Return the (X, Y) coordinate for the center point of the cell that contains the specified text.  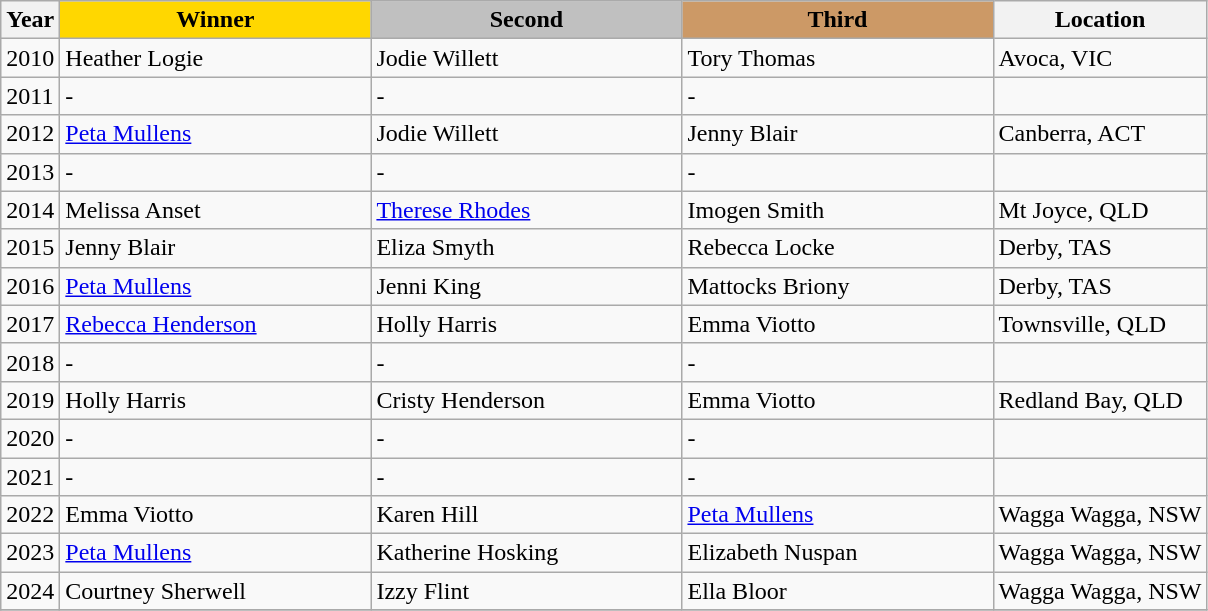
Imogen Smith (838, 210)
Tory Thomas (838, 58)
Mattocks Briony (838, 286)
Elizabeth Nuspan (838, 553)
Heather Logie (216, 58)
Courtney Sherwell (216, 591)
Second (526, 20)
Winner (216, 20)
Melissa Anset (216, 210)
2012 (30, 134)
Cristy Henderson (526, 400)
2019 (30, 400)
2021 (30, 477)
2018 (30, 362)
Ella Bloor (838, 591)
2017 (30, 324)
Eliza Smyth (526, 248)
Katherine Hosking (526, 553)
2010 (30, 58)
Rebecca Henderson (216, 324)
Izzy Flint (526, 591)
Townsville, QLD (1100, 324)
Canberra, ACT (1100, 134)
Redland Bay, QLD (1100, 400)
Location (1100, 20)
Therese Rhodes (526, 210)
2023 (30, 553)
Jenni King (526, 286)
2013 (30, 172)
Karen Hill (526, 515)
2020 (30, 438)
2016 (30, 286)
Year (30, 20)
2014 (30, 210)
Avoca, VIC (1100, 58)
2015 (30, 248)
2024 (30, 591)
Mt Joyce, QLD (1100, 210)
Rebecca Locke (838, 248)
2011 (30, 96)
2022 (30, 515)
Third (838, 20)
